For the text-containing cell, return its midpoint in (X, Y) coordinate format. 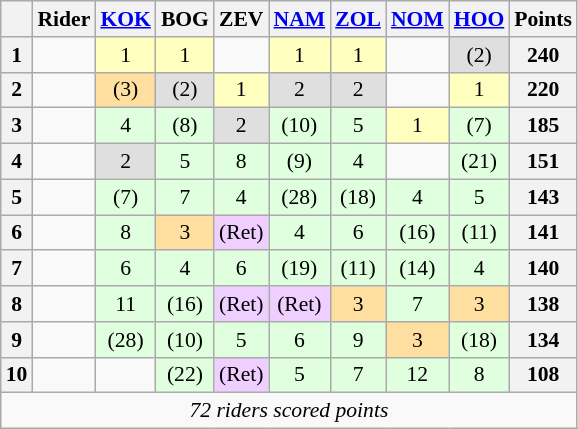
Points (543, 19)
140 (543, 269)
NAM (299, 19)
KOK (126, 19)
Rider (64, 19)
108 (543, 375)
ZOL (358, 19)
10 (17, 375)
NOM (418, 19)
(21) (480, 162)
(9) (299, 162)
240 (543, 55)
(19) (299, 269)
143 (543, 197)
ZEV (242, 19)
72 riders scored points (289, 411)
12 (418, 375)
BOG (185, 19)
11 (126, 304)
(8) (185, 126)
220 (543, 90)
141 (543, 233)
134 (543, 340)
185 (543, 126)
138 (543, 304)
(22) (185, 375)
(3) (126, 90)
(14) (418, 269)
HOO (480, 19)
151 (543, 162)
